Scan for the cell matching the given text and deliver its (x, y) coordinate at center. 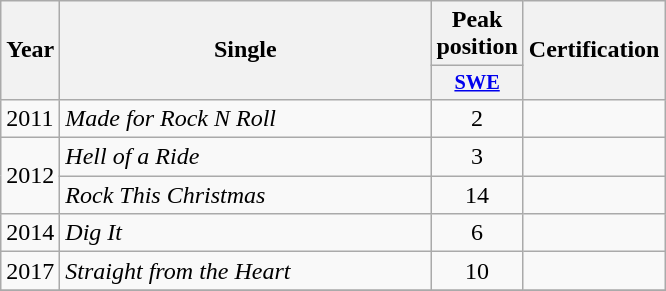
SWE (477, 83)
Certification (594, 50)
Year (30, 50)
Peak position (477, 34)
2017 (30, 271)
2014 (30, 233)
2 (477, 118)
Hell of a Ride (246, 157)
14 (477, 195)
Straight from the Heart (246, 271)
Rock This Christmas (246, 195)
Made for Rock N Roll (246, 118)
Dig It (246, 233)
2012 (30, 176)
3 (477, 157)
10 (477, 271)
Single (246, 50)
2011 (30, 118)
6 (477, 233)
